Return the (x, y) coordinate for the center point of the cell that contains the specified text.  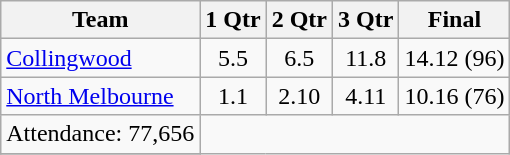
11.8 (366, 58)
Collingwood (100, 58)
Final (454, 20)
Attendance: 77,656 (100, 134)
Team (100, 20)
10.16 (76) (454, 96)
1.1 (233, 96)
2 Qtr (299, 20)
4.11 (366, 96)
3 Qtr (366, 20)
6.5 (299, 58)
2.10 (299, 96)
5.5 (233, 58)
1 Qtr (233, 20)
14.12 (96) (454, 58)
North Melbourne (100, 96)
